Output the (x, y) coordinate of the center of the cell containing the given text.  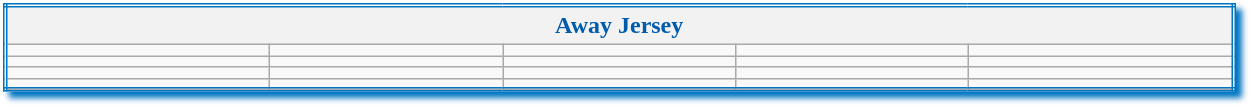
Away Jersey (619, 25)
